Return the [X, Y] coordinate for the center point of the cell that contains the specified text.  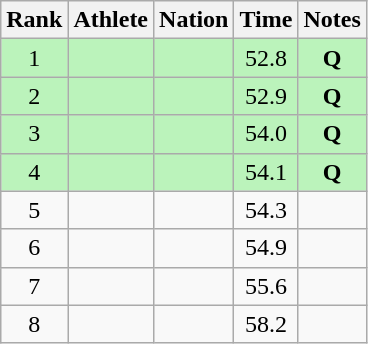
8 [34, 324]
7 [34, 286]
54.1 [266, 172]
Time [266, 20]
55.6 [266, 286]
2 [34, 96]
54.9 [266, 248]
5 [34, 210]
1 [34, 58]
Nation [194, 20]
58.2 [266, 324]
Rank [34, 20]
54.3 [266, 210]
Notes [332, 20]
52.8 [266, 58]
52.9 [266, 96]
4 [34, 172]
3 [34, 134]
6 [34, 248]
54.0 [266, 134]
Athlete [111, 20]
